Pinpoint the cell where the given text exists, returning its (x, y) midpoint coordinate. 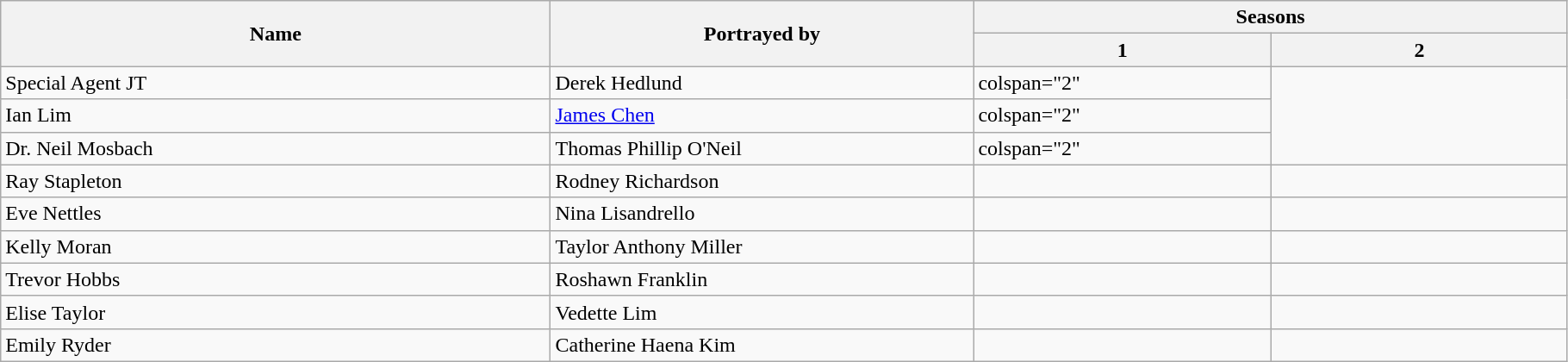
Roshawn Franklin (762, 279)
James Chen (762, 115)
Nina Lisandrello (762, 214)
Dr. Neil Mosbach (276, 148)
Derek Hedlund (762, 83)
Name (276, 34)
Eve Nettles (276, 214)
Rodney Richardson (762, 181)
Trevor Hobbs (276, 279)
Emily Ryder (276, 345)
Ray Stapleton (276, 181)
Vedette Lim (762, 312)
Taylor Anthony Miller (762, 247)
2 (1420, 50)
Elise Taylor (276, 312)
Ian Lim (276, 115)
Seasons (1271, 17)
Portrayed by (762, 34)
Special Agent JT (276, 83)
Catherine Haena Kim (762, 345)
1 (1123, 50)
Thomas Phillip O'Neil (762, 148)
Kelly Moran (276, 247)
